Output the [X, Y] coordinate of the center of the cell containing the given text.  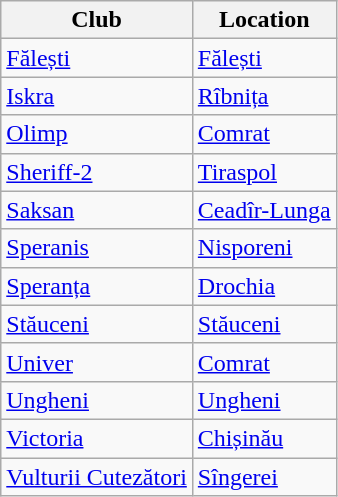
Iskra [97, 96]
Club [97, 20]
Rîbnița [264, 96]
Saksan [97, 210]
Ceadîr-Lunga [264, 210]
Olimp [97, 134]
Sîngerei [264, 477]
Victoria [97, 438]
Nisporeni [264, 248]
Vulturii Cutezători [97, 477]
Univer [97, 362]
Tiraspol [264, 172]
Location [264, 20]
Drochia [264, 286]
Speranis [97, 248]
Chișinău [264, 438]
Speranța [97, 286]
Sheriff-2 [97, 172]
